Scan for the cell matching the given text and deliver its (X, Y) coordinate at center. 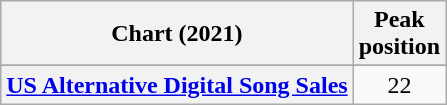
Peakposition (399, 34)
US Alternative Digital Song Sales (177, 85)
Chart (2021) (177, 34)
22 (399, 85)
